Search for the cell housing the specified text and yield its (x, y) center coordinate. 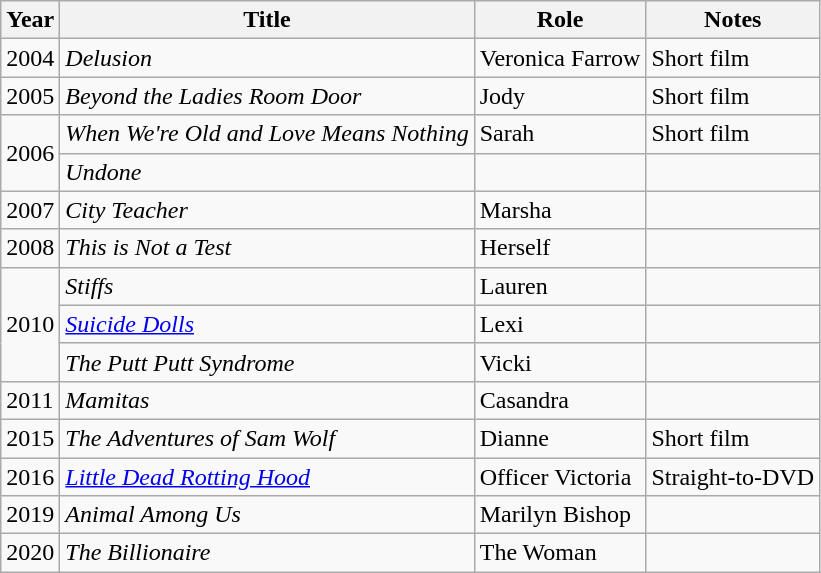
2010 (30, 324)
2004 (30, 58)
Stiffs (267, 286)
Mamitas (267, 400)
Year (30, 20)
Notes (733, 20)
2015 (30, 438)
Delusion (267, 58)
The Putt Putt Syndrome (267, 362)
Dianne (560, 438)
Lauren (560, 286)
Jody (560, 96)
Marilyn Bishop (560, 515)
Suicide Dolls (267, 324)
2020 (30, 553)
Marsha (560, 210)
2016 (30, 477)
Officer Victoria (560, 477)
Veronica Farrow (560, 58)
This is Not a Test (267, 248)
City Teacher (267, 210)
Lexi (560, 324)
The Adventures of Sam Wolf (267, 438)
The Woman (560, 553)
Little Dead Rotting Hood (267, 477)
2011 (30, 400)
Animal Among Us (267, 515)
2005 (30, 96)
Title (267, 20)
Vicki (560, 362)
Sarah (560, 134)
2006 (30, 153)
Undone (267, 172)
2007 (30, 210)
Role (560, 20)
Beyond the Ladies Room Door (267, 96)
2019 (30, 515)
Straight-to-DVD (733, 477)
Casandra (560, 400)
Herself (560, 248)
2008 (30, 248)
When We're Old and Love Means Nothing (267, 134)
The Billionaire (267, 553)
